For the text-containing cell, return its midpoint in (x, y) coordinate format. 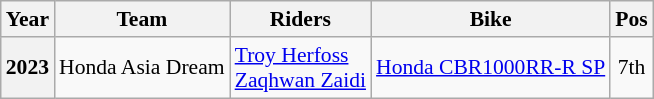
7th (632, 68)
Pos (632, 19)
Honda Asia Dream (142, 68)
Team (142, 19)
Bike (490, 19)
2023 (28, 68)
Troy Herfoss Zaqhwan Zaidi (300, 68)
Riders (300, 19)
Year (28, 19)
Honda CBR1000RR-R SP (490, 68)
